Return the [x, y] coordinate for the center point of the cell that contains the specified text.  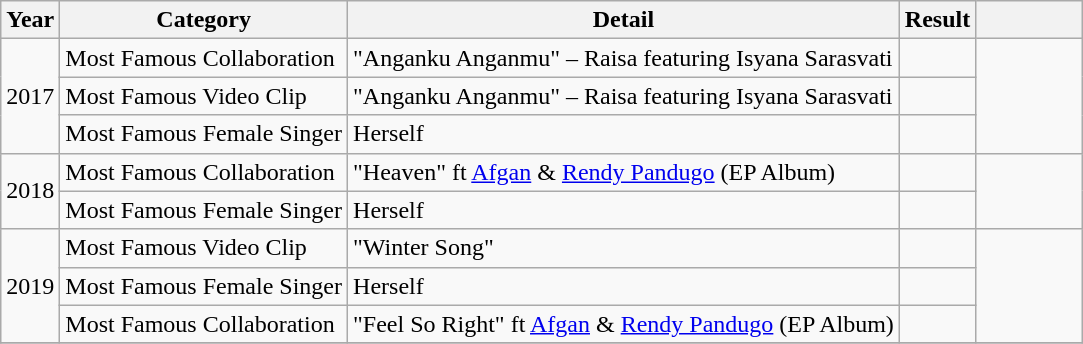
"Winter Song" [624, 248]
"Feel So Right" ft Afgan & Rendy Pandugo (EP Album) [624, 324]
Detail [624, 20]
2017 [30, 96]
Result [937, 20]
Year [30, 20]
"Heaven" ft Afgan & Rendy Pandugo (EP Album) [624, 172]
2019 [30, 286]
Category [204, 20]
2018 [30, 191]
